Pinpoint the cell where the given text exists, returning its (x, y) midpoint coordinate. 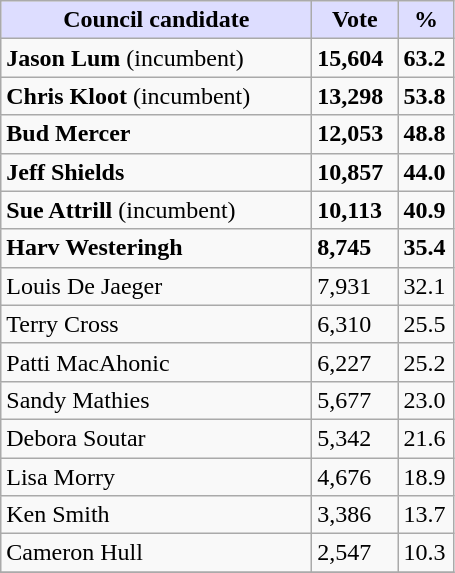
Jeff Shields (156, 172)
Jason Lum (incumbent) (156, 58)
40.9 (426, 210)
2,547 (355, 553)
Sandy Mathies (156, 400)
48.8 (426, 134)
Council candidate (156, 20)
25.2 (426, 362)
12,053 (355, 134)
10,857 (355, 172)
5,342 (355, 438)
Vote (355, 20)
10.3 (426, 553)
7,931 (355, 286)
Terry Cross (156, 324)
4,676 (355, 477)
23.0 (426, 400)
Lisa Morry (156, 477)
Chris Kloot (incumbent) (156, 96)
18.9 (426, 477)
63.2 (426, 58)
5,677 (355, 400)
Patti MacAhonic (156, 362)
3,386 (355, 515)
35.4 (426, 248)
32.1 (426, 286)
6,310 (355, 324)
15,604 (355, 58)
13,298 (355, 96)
Sue Attrill (incumbent) (156, 210)
8,745 (355, 248)
25.5 (426, 324)
Ken Smith (156, 515)
% (426, 20)
Harv Westeringh (156, 248)
6,227 (355, 362)
Louis De Jaeger (156, 286)
Debora Soutar (156, 438)
13.7 (426, 515)
53.8 (426, 96)
Bud Mercer (156, 134)
21.6 (426, 438)
Cameron Hull (156, 553)
44.0 (426, 172)
10,113 (355, 210)
